Return [X, Y] of the center of cell containing provided text 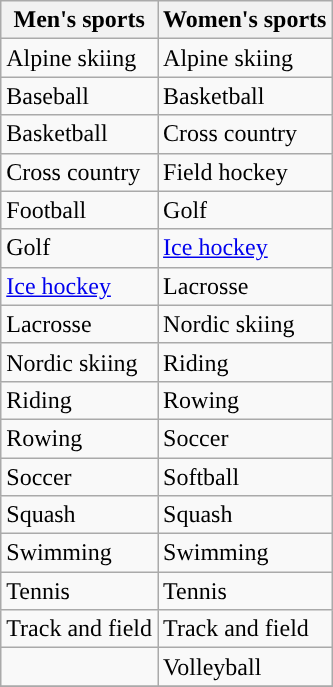
Men's sports [80, 20]
Baseball [80, 96]
Women's sports [245, 20]
Softball [245, 477]
Football [80, 210]
Volleyball [245, 667]
Field hockey [245, 172]
